Scan for the cell matching the given text and deliver its [x, y] coordinate at center. 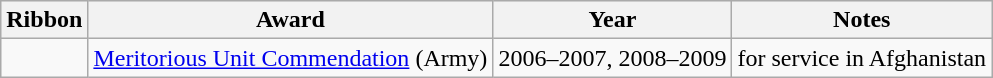
2006–2007, 2008–2009 [612, 58]
Award [290, 20]
Year [612, 20]
Meritorious Unit Commendation (Army) [290, 58]
Ribbon [44, 20]
Notes [862, 20]
for service in Afghanistan [862, 58]
